Pinpoint the cell where the given text exists, returning its [X, Y] midpoint coordinate. 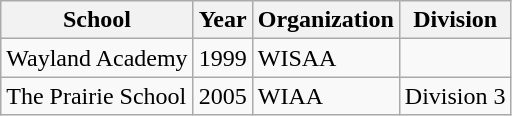
Wayland Academy [97, 58]
Division [455, 20]
2005 [222, 96]
Year [222, 20]
WIAA [326, 96]
Organization [326, 20]
The Prairie School [97, 96]
WISAA [326, 58]
School [97, 20]
1999 [222, 58]
Division 3 [455, 96]
